Determine the (x, y) coordinate at the center of the cell enclosing the given text.  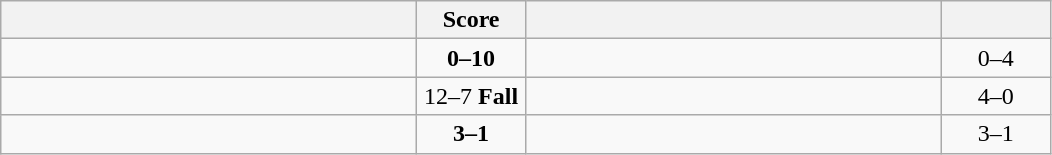
Score (472, 20)
0–10 (472, 58)
4–0 (996, 96)
0–4 (996, 58)
12–7 Fall (472, 96)
